Capture the cell that displays the provided text and extract its (x, y) central coordinate. 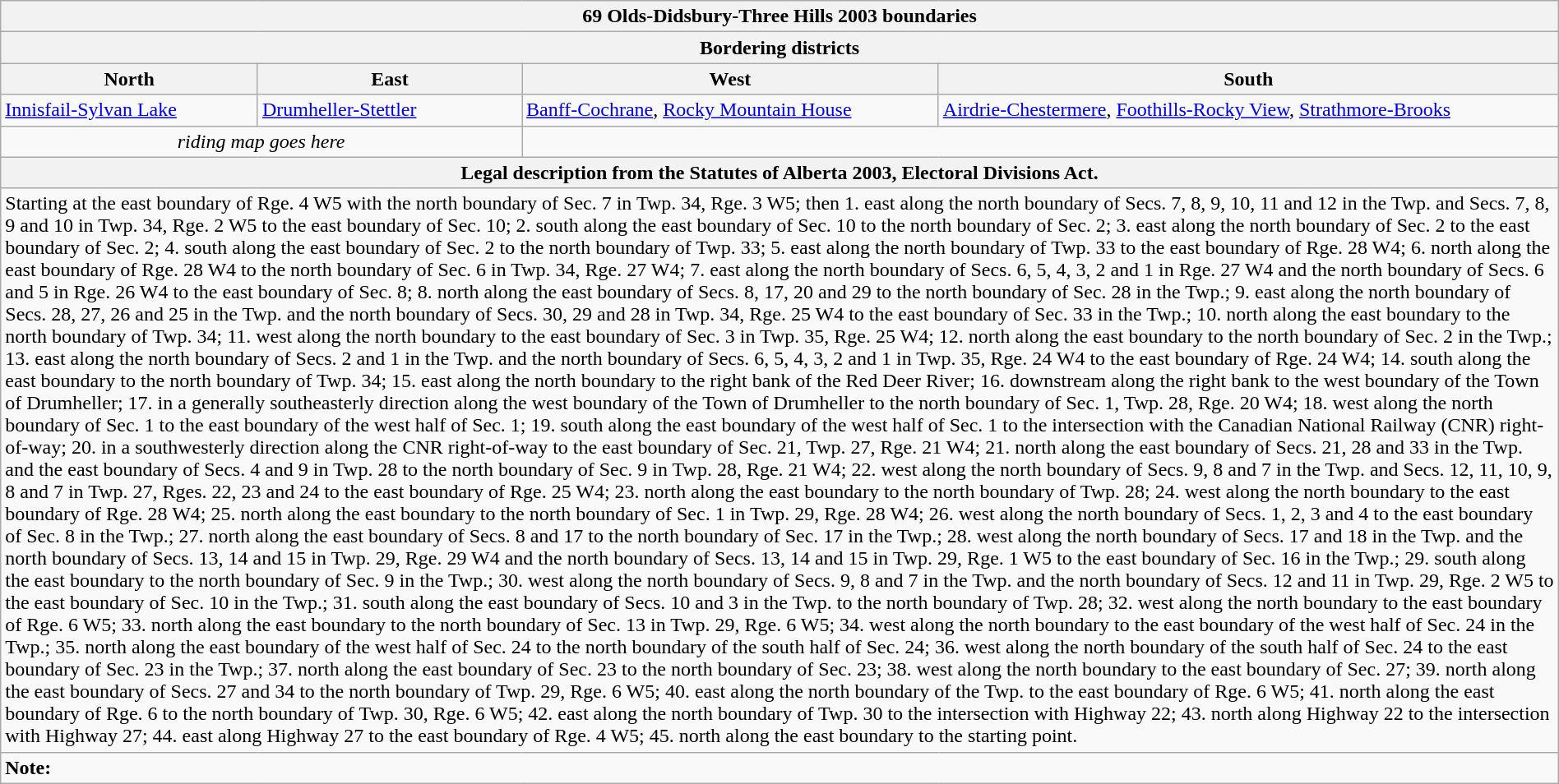
Bordering districts (779, 48)
Innisfail-Sylvan Lake (130, 110)
Note: (779, 768)
East (390, 79)
riding map goes here (261, 141)
North (130, 79)
Legal description from the Statutes of Alberta 2003, Electoral Divisions Act. (779, 173)
69 Olds-Didsbury-Three Hills 2003 boundaries (779, 16)
South (1248, 79)
Airdrie-Chestermere, Foothills-Rocky View, Strathmore-Brooks (1248, 110)
Drumheller-Stettler (390, 110)
Banff-Cochrane, Rocky Mountain House (730, 110)
West (730, 79)
